Find where the given text appears and provide that cell's center as [x, y] coordinate. 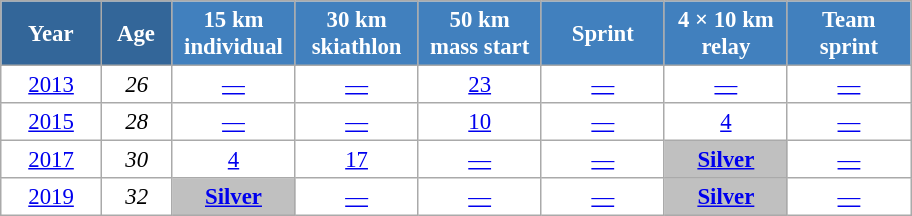
2015 [52, 122]
2017 [52, 160]
23 [480, 85]
Year [52, 34]
Sprint [602, 34]
4 × 10 km relay [726, 34]
30 km skiathlon [356, 34]
28 [136, 122]
15 km individual [234, 34]
2013 [52, 85]
26 [136, 85]
17 [356, 160]
Age [136, 34]
32 [136, 197]
50 km mass start [480, 34]
10 [480, 122]
30 [136, 160]
Team sprint [848, 34]
2019 [52, 197]
